For the text-containing cell, return its midpoint in [x, y] coordinate format. 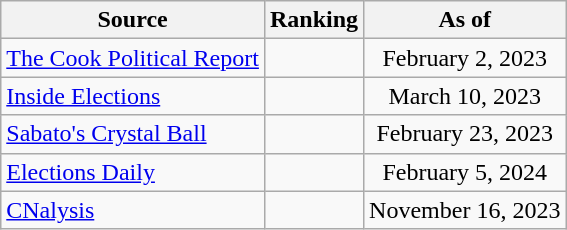
As of [465, 20]
Source [133, 20]
March 10, 2023 [465, 96]
The Cook Political Report [133, 58]
November 16, 2023 [465, 210]
February 5, 2024 [465, 172]
February 23, 2023 [465, 134]
CNalysis [133, 210]
Inside Elections [133, 96]
Ranking [314, 20]
February 2, 2023 [465, 58]
Elections Daily [133, 172]
Sabato's Crystal Ball [133, 134]
